Search for the cell housing the specified text and yield its [X, Y] center coordinate. 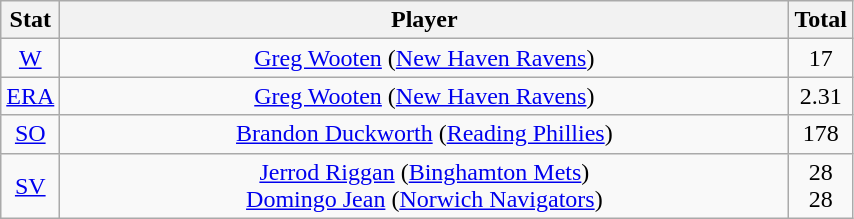
Stat [30, 20]
2.31 [821, 96]
17 [821, 58]
2828 [821, 186]
Jerrod Riggan (Binghamton Mets)Domingo Jean (Norwich Navigators) [424, 186]
Player [424, 20]
Brandon Duckworth (Reading Phillies) [424, 134]
W [30, 58]
ERA [30, 96]
178 [821, 134]
SV [30, 186]
Total [821, 20]
SO [30, 134]
